Output the [X, Y] coordinate of the center of the cell containing the given text.  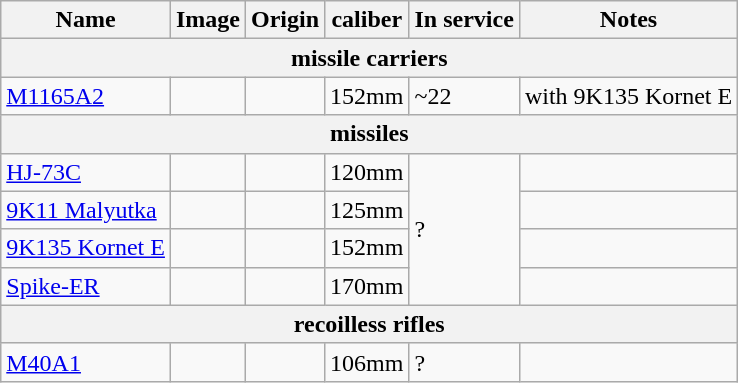
caliber [367, 20]
recoilless rifles [370, 324]
Name [86, 20]
HJ-73C [86, 172]
125mm [367, 210]
missiles [370, 134]
In service [464, 20]
120mm [367, 172]
with 9K135 Kornet E [628, 96]
Origin [286, 20]
~22 [464, 96]
M40A1 [86, 362]
M1165A2 [86, 96]
missile carriers [370, 58]
106mm [367, 362]
9K135 Kornet E [86, 248]
9K11 Malyutka [86, 210]
Notes [628, 20]
170mm [367, 286]
Spike-ER [86, 286]
Image [208, 20]
